Return (x, y) of the center of cell containing provided text 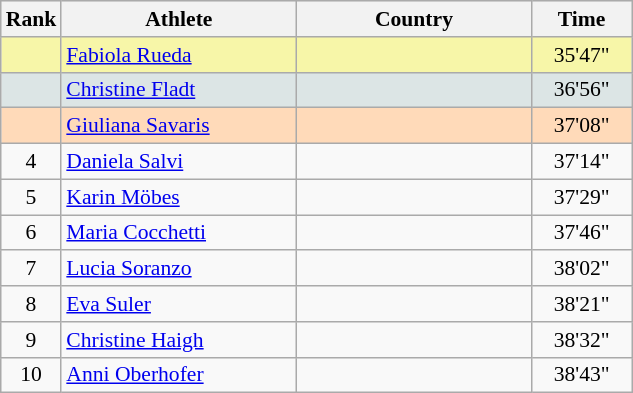
Fabiola Rueda (178, 55)
38'21" (582, 304)
Christine Haigh (178, 340)
Karin Möbes (178, 197)
10 (32, 375)
37'29" (582, 197)
5 (32, 197)
37'46" (582, 233)
7 (32, 269)
4 (32, 162)
38'02" (582, 269)
36'56" (582, 90)
8 (32, 304)
Giuliana Savaris (178, 126)
Country (414, 19)
Christine Fladt (178, 90)
Anni Oberhofer (178, 375)
Eva Suler (178, 304)
38'32" (582, 340)
37'08" (582, 126)
Rank (32, 19)
35'47" (582, 55)
Time (582, 19)
Athlete (178, 19)
38'43" (582, 375)
Daniela Salvi (178, 162)
9 (32, 340)
Lucia Soranzo (178, 269)
6 (32, 233)
37'14" (582, 162)
Maria Cocchetti (178, 233)
